Output the [X, Y] coordinate of the center of the cell containing the given text.  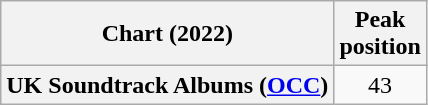
UK Soundtrack Albums (OCC) [168, 85]
Peakposition [380, 34]
43 [380, 85]
Chart (2022) [168, 34]
